Identify which cell holds the provided text, then report its (X, Y) central coordinate. 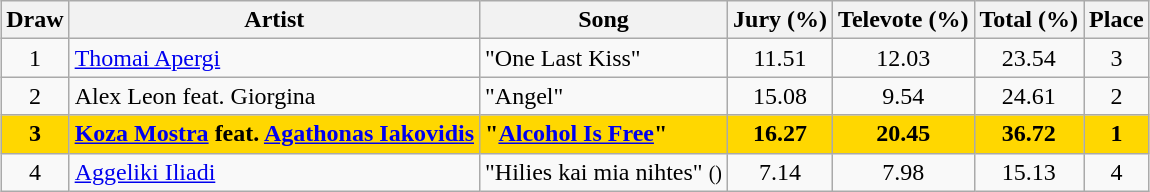
Alex Leon feat. Giorgina (274, 96)
Televote (%) (904, 20)
Artist (274, 20)
"One Last Kiss" (604, 58)
15.08 (780, 96)
Draw (35, 20)
Place (1117, 20)
20.45 (904, 134)
9.54 (904, 96)
Jury (%) (780, 20)
7.98 (904, 172)
Koza Mostra feat. Agathonas Iakovidis (274, 134)
Aggeliki Iliadi (274, 172)
15.13 (1029, 172)
36.72 (1029, 134)
Total (%) (1029, 20)
Thomai Apergi (274, 58)
"Alcohol Is Free" (604, 134)
Song (604, 20)
16.27 (780, 134)
"Hilies kai mia nihtes" () (604, 172)
11.51 (780, 58)
23.54 (1029, 58)
"Angel" (604, 96)
12.03 (904, 58)
24.61 (1029, 96)
7.14 (780, 172)
